Identify which cell holds the provided text, then report its [x, y] central coordinate. 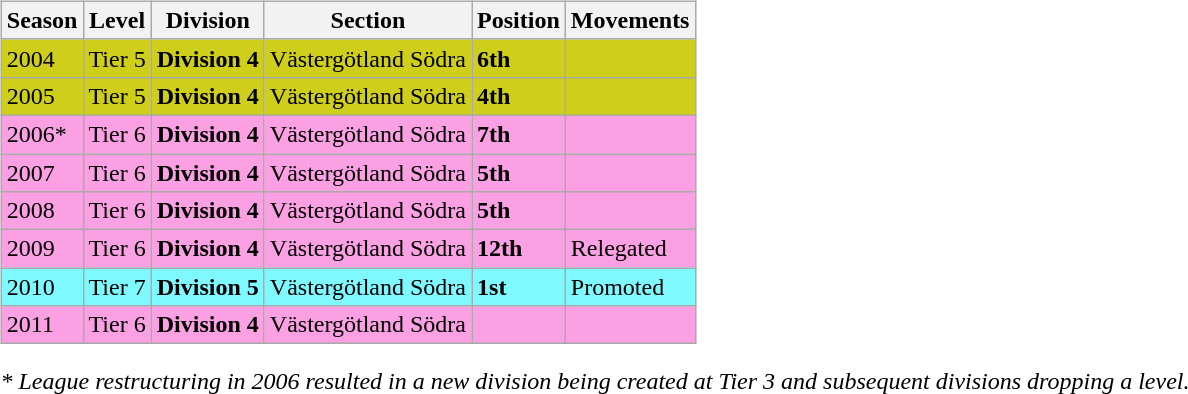
Level [117, 20]
7th [519, 134]
Section [368, 20]
12th [519, 249]
2006* [42, 134]
Division [208, 20]
2008 [42, 211]
2011 [42, 325]
4th [519, 96]
2005 [42, 96]
2009 [42, 249]
2010 [42, 287]
Position [519, 20]
Tier 7 [117, 287]
Division 5 [208, 287]
Relegated [630, 249]
2004 [42, 58]
Promoted [630, 287]
2007 [42, 173]
1st [519, 287]
6th [519, 58]
Season [42, 20]
Movements [630, 20]
